Determine the [X, Y] coordinate at the center of the cell enclosing the given text.  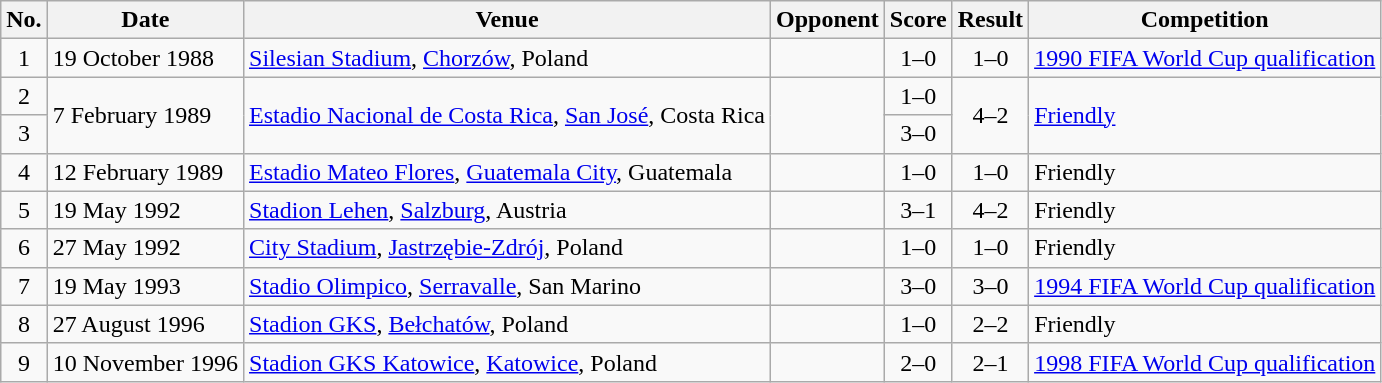
1990 FIFA World Cup qualification [1205, 58]
Venue [508, 20]
Competition [1205, 20]
2–1 [990, 362]
10 November 1996 [145, 362]
Result [990, 20]
1998 FIFA World Cup qualification [1205, 362]
3 [24, 134]
6 [24, 248]
2 [24, 96]
27 May 1992 [145, 248]
7 [24, 286]
19 May 1992 [145, 210]
2–2 [990, 324]
No. [24, 20]
27 August 1996 [145, 324]
Estadio Nacional de Costa Rica, San José, Costa Rica [508, 115]
5 [24, 210]
7 February 1989 [145, 115]
Stadio Olimpico, Serravalle, San Marino [508, 286]
Stadion GKS Katowice, Katowice, Poland [508, 362]
Silesian Stadium, Chorzów, Poland [508, 58]
Score [918, 20]
9 [24, 362]
Opponent [827, 20]
8 [24, 324]
Estadio Mateo Flores, Guatemala City, Guatemala [508, 172]
Stadion Lehen, Salzburg, Austria [508, 210]
19 May 1993 [145, 286]
Stadion GKS, Bełchatów, Poland [508, 324]
4 [24, 172]
12 February 1989 [145, 172]
19 October 1988 [145, 58]
2–0 [918, 362]
Date [145, 20]
1 [24, 58]
1994 FIFA World Cup qualification [1205, 286]
3–1 [918, 210]
City Stadium, Jastrzębie-Zdrój, Poland [508, 248]
